Pinpoint the cell where the given text exists, returning its [X, Y] midpoint coordinate. 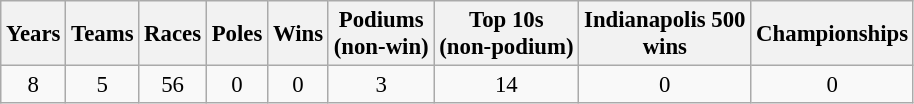
Poles [236, 34]
Indianapolis 500 wins [665, 34]
8 [34, 85]
3 [381, 85]
Podiums(non-win) [381, 34]
Races [173, 34]
14 [506, 85]
Championships [832, 34]
Wins [298, 34]
56 [173, 85]
Teams [102, 34]
Years [34, 34]
5 [102, 85]
Top 10s(non-podium) [506, 34]
